For the text-containing cell, return its midpoint in (X, Y) coordinate format. 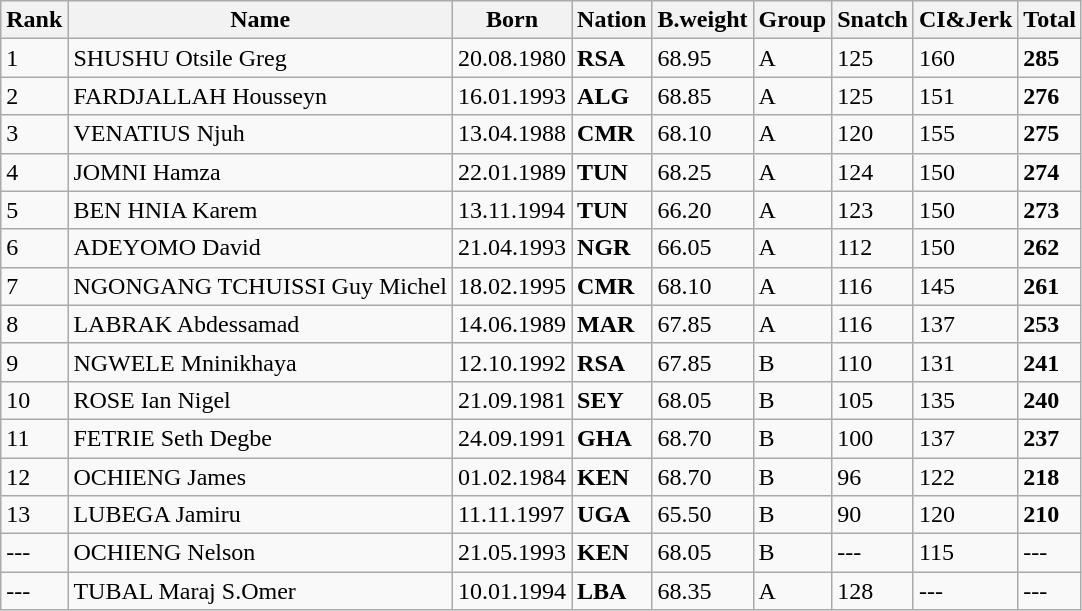
151 (965, 96)
123 (873, 210)
LBA (612, 591)
OCHIENG James (260, 477)
115 (965, 553)
Name (260, 20)
122 (965, 477)
105 (873, 400)
24.09.1991 (512, 438)
LABRAK Abdessamad (260, 324)
241 (1050, 362)
NGR (612, 248)
LUBEGA Jamiru (260, 515)
10 (34, 400)
275 (1050, 134)
ROSE Ian Nigel (260, 400)
5 (34, 210)
SHUSHU Otsile Greg (260, 58)
B.weight (702, 20)
Born (512, 20)
66.05 (702, 248)
155 (965, 134)
BEN HNIA Karem (260, 210)
240 (1050, 400)
NGWELE Mninikhaya (260, 362)
237 (1050, 438)
1 (34, 58)
285 (1050, 58)
Nation (612, 20)
6 (34, 248)
CI&Jerk (965, 20)
TUBAL Maraj S.Omer (260, 591)
68.35 (702, 591)
160 (965, 58)
9 (34, 362)
96 (873, 477)
131 (965, 362)
68.25 (702, 172)
ADEYOMO David (260, 248)
MAR (612, 324)
210 (1050, 515)
273 (1050, 210)
8 (34, 324)
135 (965, 400)
GHA (612, 438)
21.04.1993 (512, 248)
65.50 (702, 515)
218 (1050, 477)
12 (34, 477)
124 (873, 172)
68.85 (702, 96)
UGA (612, 515)
Rank (34, 20)
66.20 (702, 210)
NGONGANG TCHUISSI Guy Michel (260, 286)
13.11.1994 (512, 210)
110 (873, 362)
11 (34, 438)
145 (965, 286)
Total (1050, 20)
ALG (612, 96)
100 (873, 438)
14.06.1989 (512, 324)
Group (792, 20)
18.02.1995 (512, 286)
4 (34, 172)
90 (873, 515)
7 (34, 286)
128 (873, 591)
10.01.1994 (512, 591)
20.08.1980 (512, 58)
22.01.1989 (512, 172)
Snatch (873, 20)
13.04.1988 (512, 134)
262 (1050, 248)
21.09.1981 (512, 400)
3 (34, 134)
253 (1050, 324)
FETRIE Seth Degbe (260, 438)
01.02.1984 (512, 477)
112 (873, 248)
276 (1050, 96)
274 (1050, 172)
OCHIENG Nelson (260, 553)
SEY (612, 400)
JOMNI Hamza (260, 172)
68.95 (702, 58)
11.11.1997 (512, 515)
21.05.1993 (512, 553)
13 (34, 515)
VENATIUS Njuh (260, 134)
12.10.1992 (512, 362)
2 (34, 96)
261 (1050, 286)
16.01.1993 (512, 96)
FARDJALLAH Housseyn (260, 96)
